Output the [X, Y] coordinate of the center of the cell containing the given text.  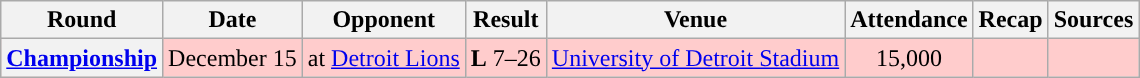
15,000 [909, 58]
Opponent [384, 20]
L 7–26 [506, 58]
Result [506, 20]
Attendance [909, 20]
December 15 [233, 58]
Championship [82, 58]
Sources [1094, 20]
University of Detroit Stadium [695, 58]
Round [82, 20]
Date [233, 20]
Venue [695, 20]
at Detroit Lions [384, 58]
Recap [1010, 20]
